Output the [x, y] coordinate of the center of the cell containing the given text.  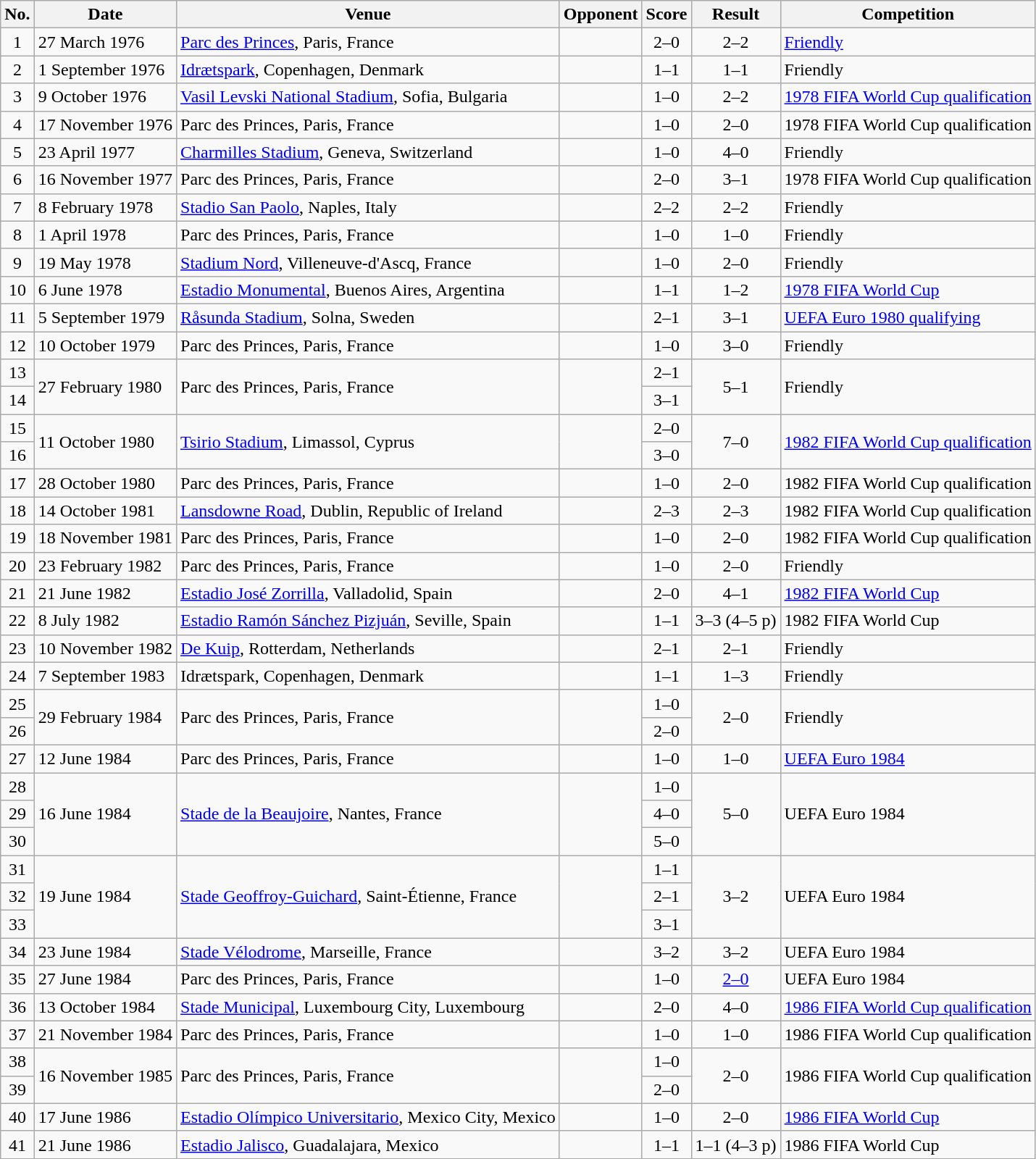
8 [17, 235]
1 September 1976 [105, 70]
Stade Municipal, Luxembourg City, Luxembourg [368, 1007]
1 April 1978 [105, 235]
19 [17, 538]
Score [667, 14]
3 [17, 97]
De Kuip, Rotterdam, Netherlands [368, 648]
Stade Geoffroy-Guichard, Saint-Étienne, France [368, 897]
16 November 1977 [105, 180]
27 February 1980 [105, 387]
21 [17, 593]
1–1 (4–3 p) [736, 1145]
21 June 1982 [105, 593]
23 April 1977 [105, 152]
2 [17, 70]
29 February 1984 [105, 717]
28 October 1980 [105, 483]
9 [17, 262]
6 June 1978 [105, 290]
19 June 1984 [105, 897]
8 July 1982 [105, 621]
10 [17, 290]
37 [17, 1034]
Vasil Levski National Stadium, Sofia, Bulgaria [368, 97]
12 [17, 346]
Estadio José Zorrilla, Valladolid, Spain [368, 593]
16 [17, 456]
7 [17, 207]
Result [736, 14]
No. [17, 14]
3–3 (4–5 p) [736, 621]
Stade de la Beaujoire, Nantes, France [368, 813]
34 [17, 952]
32 [17, 897]
Competition [908, 14]
30 [17, 842]
7–0 [736, 442]
Estadio Monumental, Buenos Aires, Argentina [368, 290]
13 [17, 373]
21 November 1984 [105, 1034]
10 October 1979 [105, 346]
5–1 [736, 387]
Date [105, 14]
33 [17, 924]
1–3 [736, 676]
11 [17, 317]
36 [17, 1007]
11 October 1980 [105, 442]
1–2 [736, 290]
Stade Vélodrome, Marseille, France [368, 952]
31 [17, 869]
16 November 1985 [105, 1076]
13 October 1984 [105, 1007]
Opponent [601, 14]
10 November 1982 [105, 648]
26 [17, 731]
41 [17, 1145]
Estadio Jalisco, Guadalajara, Mexico [368, 1145]
Lansdowne Road, Dublin, Republic of Ireland [368, 511]
22 [17, 621]
23 June 1984 [105, 952]
20 [17, 566]
5 September 1979 [105, 317]
1978 FIFA World Cup [908, 290]
Charmilles Stadium, Geneva, Switzerland [368, 152]
Venue [368, 14]
35 [17, 979]
8 February 1978 [105, 207]
4 [17, 125]
17 [17, 483]
28 [17, 786]
UEFA Euro 1980 qualifying [908, 317]
27 June 1984 [105, 979]
15 [17, 428]
40 [17, 1117]
23 [17, 648]
18 November 1981 [105, 538]
17 November 1976 [105, 125]
Estadio Olímpico Universitario, Mexico City, Mexico [368, 1117]
9 October 1976 [105, 97]
14 [17, 401]
17 June 1986 [105, 1117]
Råsunda Stadium, Solna, Sweden [368, 317]
Estadio Ramón Sánchez Pizjuán, Seville, Spain [368, 621]
1 [17, 42]
29 [17, 814]
Tsirio Stadium, Limassol, Cyprus [368, 442]
21 June 1986 [105, 1145]
Stadio San Paolo, Naples, Italy [368, 207]
18 [17, 511]
27 [17, 758]
12 June 1984 [105, 758]
6 [17, 180]
25 [17, 703]
16 June 1984 [105, 813]
24 [17, 676]
19 May 1978 [105, 262]
39 [17, 1089]
4–1 [736, 593]
5 [17, 152]
14 October 1981 [105, 511]
27 March 1976 [105, 42]
7 September 1983 [105, 676]
38 [17, 1062]
23 February 1982 [105, 566]
Stadium Nord, Villeneuve-d'Ascq, France [368, 262]
